Return (X, Y) of the center of cell containing provided text 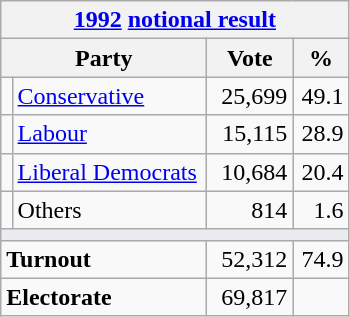
Turnout (104, 259)
49.1 (321, 96)
1.6 (321, 210)
28.9 (321, 134)
1992 notional result (175, 20)
Electorate (104, 297)
Party (104, 58)
25,699 (250, 96)
74.9 (321, 259)
15,115 (250, 134)
Liberal Democrats (110, 172)
20.4 (321, 172)
10,684 (250, 172)
Others (110, 210)
Labour (110, 134)
814 (250, 210)
% (321, 58)
Conservative (110, 96)
Vote (250, 58)
69,817 (250, 297)
52,312 (250, 259)
